Find where the given text appears and provide that cell's center as (X, Y) coordinate. 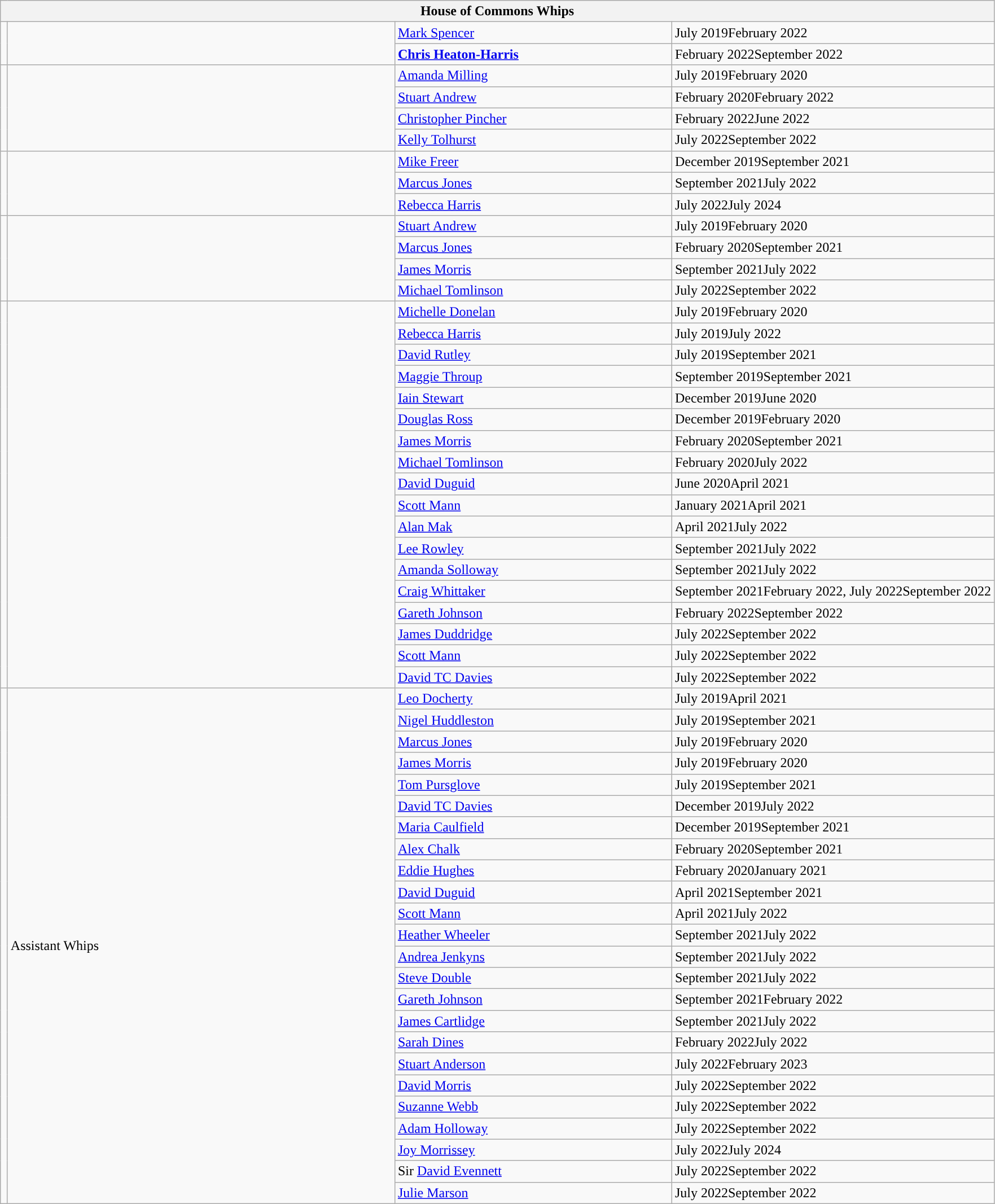
Douglas Ross (533, 419)
Kelly Tolhurst (533, 140)
Christopher Pincher (533, 119)
February 2020February 2022 (833, 97)
Chris Heaton-Harris (533, 54)
Julie Marson (533, 1193)
Amanda Milling (533, 76)
Tom Pursglove (533, 785)
Sir David Evennett (533, 1171)
December 2019July 2022 (833, 806)
Craig Whittaker (533, 591)
Nigel Huddleston (533, 720)
December 2019June 2020 (833, 398)
February 2022July 2022 (833, 1043)
September 2019September 2021 (833, 376)
April 2021September 2021 (833, 892)
David Rutley (533, 355)
Andrea Jenkyns (533, 957)
House of Commons Whips (498, 11)
July 2019July 2022 (833, 334)
June 2020April 2021 (833, 484)
Maria Caulfield (533, 828)
July 2019April 2021 (833, 699)
December 2019February 2020 (833, 419)
Maggie Throup (533, 376)
Amanda Solloway (533, 570)
February 2020January 2021 (833, 870)
Suzanne Webb (533, 1107)
Mark Spencer (533, 33)
Eddie Hughes (533, 870)
Iain Stewart (533, 398)
Mike Freer (533, 161)
Alan Mak (533, 527)
Alex Chalk (533, 849)
February 2020July 2022 (833, 462)
Joy Morrissey (533, 1150)
Heather Wheeler (533, 935)
James Duddridge (533, 634)
January 2021April 2021 (833, 505)
September 2021February 2022 (833, 1000)
Steve Double (533, 978)
Assistant Whips (201, 946)
July 2022February 2023 (833, 1064)
September 2021February 2022, July 2022September 2022 (833, 591)
David Morris (533, 1085)
July 2019February 2022 (833, 33)
Sarah Dines (533, 1043)
James Cartlidge (533, 1021)
Leo Docherty (533, 699)
February 2022June 2022 (833, 119)
Stuart Anderson (533, 1064)
Lee Rowley (533, 548)
Adam Holloway (533, 1128)
Michelle Donelan (533, 312)
